Detect which cell encompasses the target text, then output its (X, Y) center coordinate. 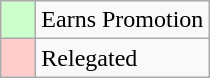
Earns Promotion (122, 20)
Relegated (122, 58)
